Return the (X, Y) coordinate for the center point of the cell that contains the specified text.  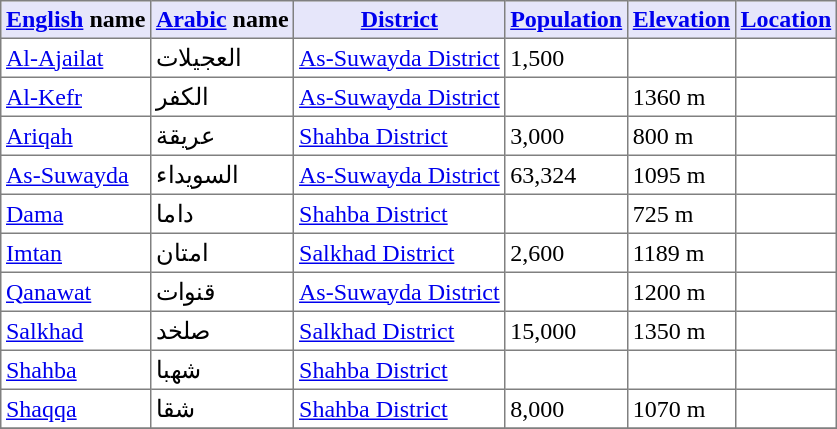
725 m (681, 214)
1095 m (681, 174)
العجيلات (222, 58)
Al-Ajailat (76, 58)
8,000 (566, 408)
Shaqqa (76, 408)
Al-Kefr (76, 96)
Elevation (681, 20)
1360 m (681, 96)
صلخد (222, 330)
15,000 (566, 330)
1350 m (681, 330)
Dama (76, 214)
Arabic name (222, 20)
1189 m (681, 252)
شهبا (222, 370)
3,000 (566, 136)
Population (566, 20)
Imtan (76, 252)
Location (786, 20)
2,600 (566, 252)
800 m (681, 136)
District (400, 20)
63,324 (566, 174)
السويداء (222, 174)
عريقة (222, 136)
1070 m (681, 408)
Ariqah (76, 136)
1,500 (566, 58)
شقا (222, 408)
Shahba (76, 370)
English name (76, 20)
As-Suwayda (76, 174)
الكفر (222, 96)
Salkhad (76, 330)
داما (222, 214)
Qanawat (76, 292)
1200 m (681, 292)
امتان (222, 252)
قنوات (222, 292)
